Detect which cell encompasses the target text, then output its [X, Y] center coordinate. 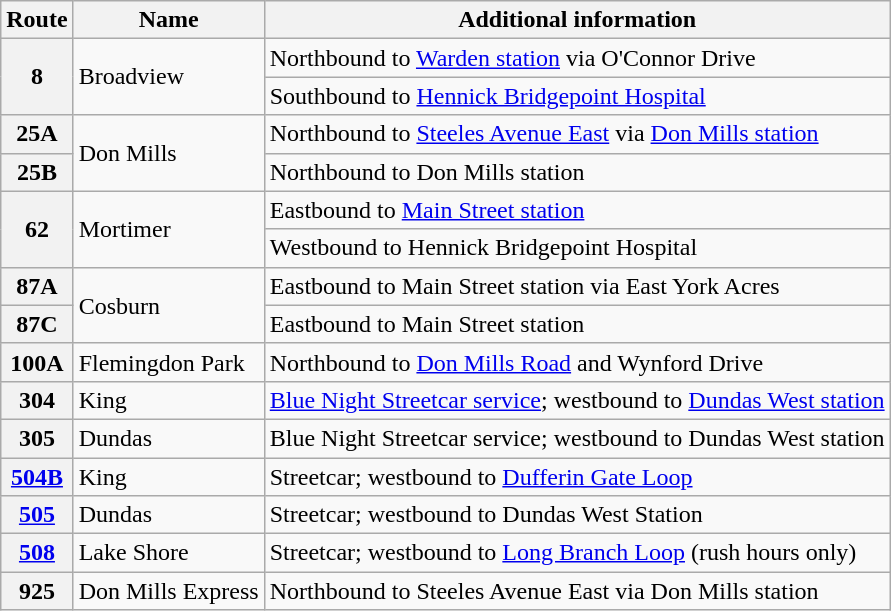
Broadview [168, 77]
62 [37, 229]
504B [37, 477]
Don Mills Express [168, 591]
87C [37, 324]
Mortimer [168, 229]
Don Mills [168, 153]
Northbound to Don Mills Road and Wynford Drive [577, 362]
Southbound to Hennick Bridgepoint Hospital [577, 96]
25B [37, 172]
Northbound to Warden station via O'Connor Drive [577, 58]
8 [37, 77]
Lake Shore [168, 553]
Northbound to Don Mills station [577, 172]
505 [37, 515]
Streetcar; westbound to Dundas West Station [577, 515]
Eastbound to Main Street station via East York Acres [577, 286]
100A [37, 362]
305 [37, 438]
508 [37, 553]
25A [37, 134]
Additional information [577, 20]
Name [168, 20]
Westbound to Hennick Bridgepoint Hospital [577, 248]
Streetcar; westbound to Long Branch Loop (rush hours only) [577, 553]
925 [37, 591]
Streetcar; westbound to Dufferin Gate Loop [577, 477]
Flemingdon Park [168, 362]
304 [37, 400]
87A [37, 286]
Route [37, 20]
Cosburn [168, 305]
